Detect which cell encompasses the target text, then output its (X, Y) center coordinate. 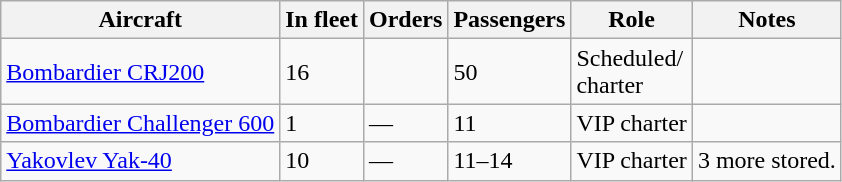
Orders (405, 20)
3 more stored. (766, 161)
Bombardier CRJ200 (140, 72)
Aircraft (140, 20)
10 (322, 161)
Yakovlev Yak-40 (140, 161)
16 (322, 72)
50 (510, 72)
Notes (766, 20)
Role (632, 20)
Scheduled/charter (632, 72)
11 (510, 123)
Passengers (510, 20)
11–14 (510, 161)
Bombardier Challenger 600 (140, 123)
In fleet (322, 20)
1 (322, 123)
